Determine the [X, Y] coordinate at the center of the cell enclosing the given text.  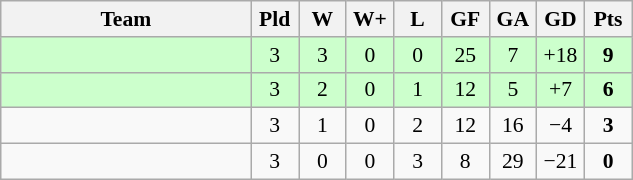
W [322, 19]
7 [513, 55]
8 [465, 162]
9 [608, 55]
−4 [561, 126]
+18 [561, 55]
16 [513, 126]
GA [513, 19]
GF [465, 19]
Pts [608, 19]
Pld [275, 19]
5 [513, 90]
W+ [370, 19]
Team [126, 19]
+7 [561, 90]
29 [513, 162]
6 [608, 90]
GD [561, 19]
−21 [561, 162]
25 [465, 55]
L [418, 19]
